Output the [x, y] coordinate of the center of the cell containing the given text.  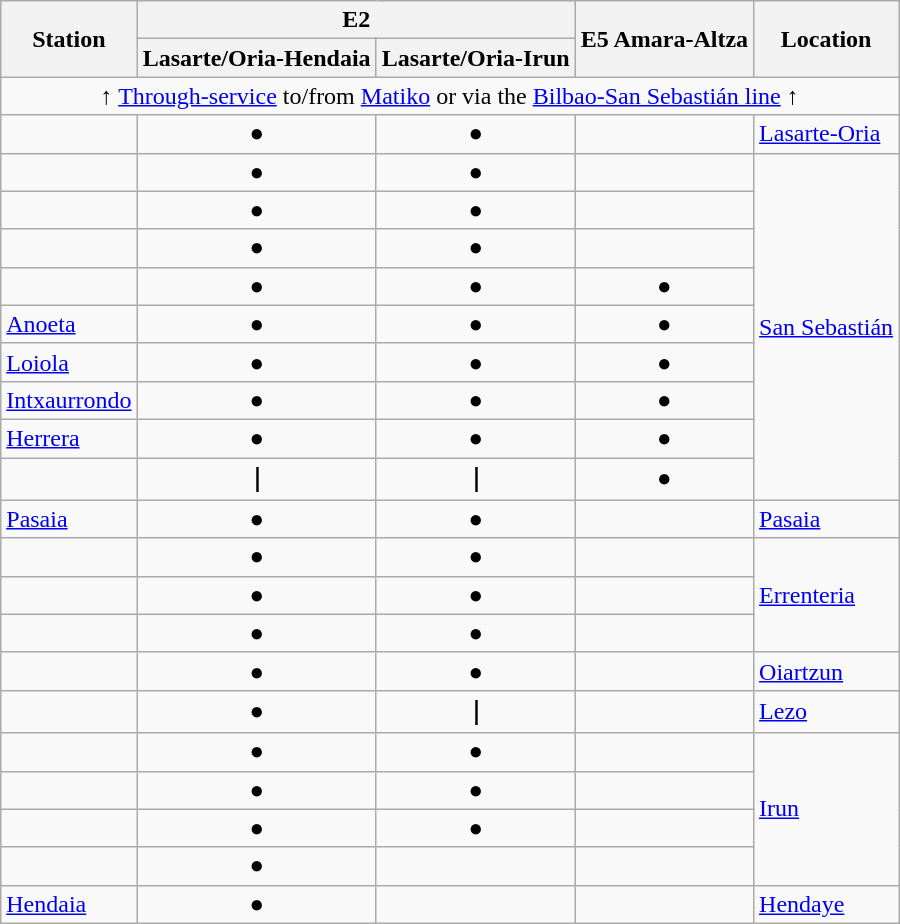
Irun [826, 809]
Lasarte/Oria-Irun [476, 58]
E5 Amara-Altza [664, 39]
↑ Through-service to/from Matiko or via the Bilbao-San Sebastián line ↑ [450, 96]
Lasarte-Oria [826, 134]
Oiartzun [826, 671]
Lezo [826, 712]
Intxaurrondo [69, 400]
Location [826, 39]
Lasarte/Oria-Hendaia [256, 58]
Station [69, 39]
Herrera [69, 438]
Hendaia [69, 904]
Anoeta [69, 324]
Loiola [69, 362]
Hendaye [826, 904]
Errenteria [826, 595]
E2 [356, 20]
San Sebastián [826, 326]
